Return the [x, y] coordinate for the center point of the cell that contains the specified text.  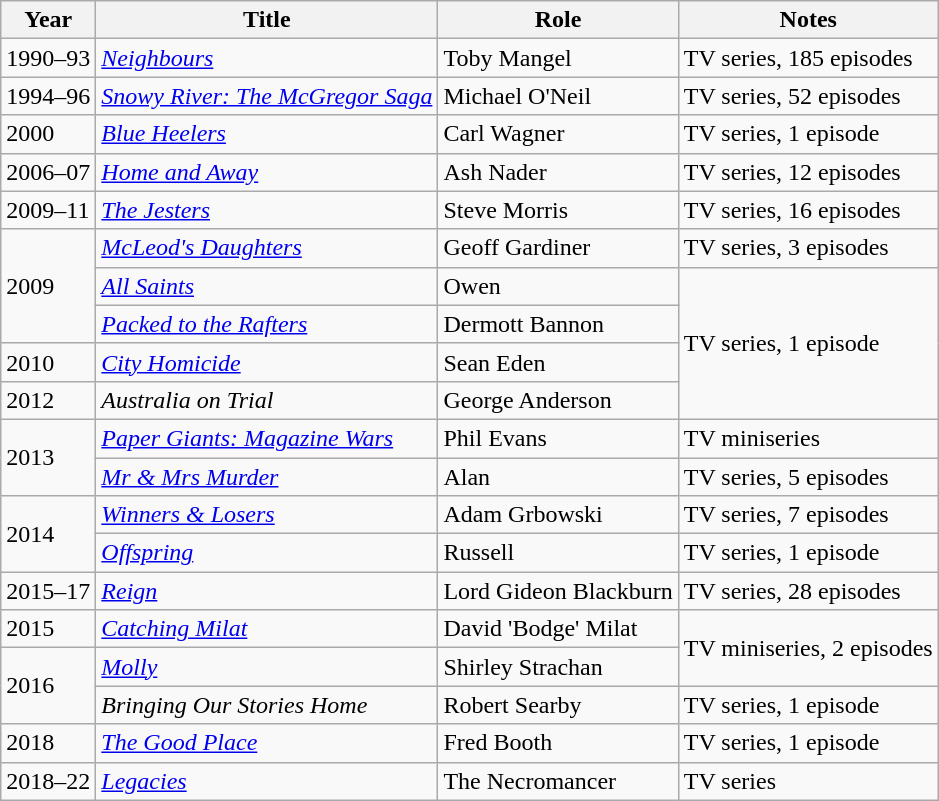
Molly [267, 667]
Blue Heelers [267, 134]
Snowy River: The McGregor Saga [267, 96]
Offspring [267, 553]
Russell [558, 553]
Lord Gideon Blackburn [558, 591]
Fred Booth [558, 743]
Role [558, 20]
2013 [48, 457]
Owen [558, 286]
Title [267, 20]
George Anderson [558, 400]
City Homicide [267, 362]
Neighbours [267, 58]
Notes [808, 20]
TV series, 185 episodes [808, 58]
The Necromancer [558, 781]
TV series, 3 episodes [808, 248]
Dermott Bannon [558, 324]
2010 [48, 362]
1990–93 [48, 58]
Alan [558, 477]
Toby Mangel [558, 58]
Paper Giants: Magazine Wars [267, 438]
Robert Searby [558, 705]
2000 [48, 134]
Legacies [267, 781]
Packed to the Rafters [267, 324]
The Good Place [267, 743]
David 'Bodge' Milat [558, 629]
2009 [48, 286]
Phil Evans [558, 438]
Reign [267, 591]
All Saints [267, 286]
TV series, 16 episodes [808, 210]
Australia on Trial [267, 400]
Geoff Gardiner [558, 248]
Bringing Our Stories Home [267, 705]
Sean Eden [558, 362]
2018–22 [48, 781]
TV miniseries, 2 episodes [808, 648]
Michael O'Neil [558, 96]
Ash Nader [558, 172]
2016 [48, 686]
TV series, 52 episodes [808, 96]
TV series, 5 episodes [808, 477]
Steve Morris [558, 210]
Mr & Mrs Murder [267, 477]
2009–11 [48, 210]
2014 [48, 534]
2015 [48, 629]
Winners & Losers [267, 515]
2018 [48, 743]
TV series, 7 episodes [808, 515]
1994–96 [48, 96]
TV series, 12 episodes [808, 172]
McLeod's Daughters [267, 248]
TV series, 28 episodes [808, 591]
TV series [808, 781]
2012 [48, 400]
Carl Wagner [558, 134]
Adam Grbowski [558, 515]
TV miniseries [808, 438]
2015–17 [48, 591]
The Jesters [267, 210]
Home and Away [267, 172]
Catching Milat [267, 629]
2006–07 [48, 172]
Year [48, 20]
Shirley Strachan [558, 667]
